Scan for the cell matching the given text and deliver its [X, Y] coordinate at center. 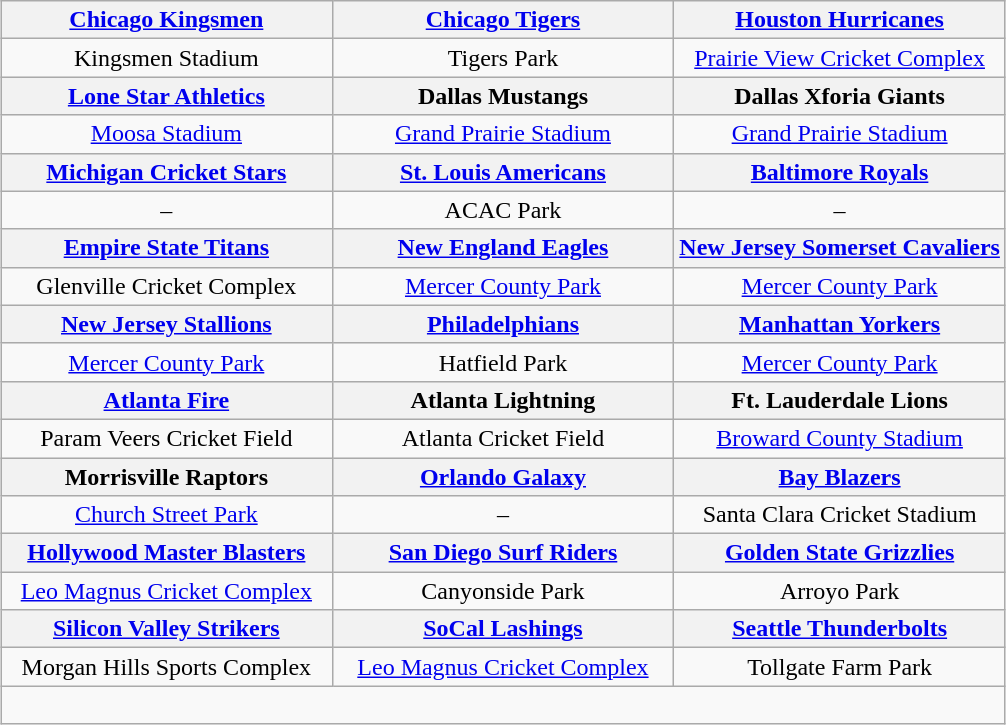
Moosa Stadium [167, 134]
Prairie View Cricket Complex [840, 58]
Manhattan Yorkers [840, 324]
Kingsmen Stadium [167, 58]
Orlando Galaxy [503, 477]
San Diego Surf Riders [503, 553]
Seattle Thunderbolts [840, 629]
Morrisville Raptors [167, 477]
Bay Blazers [840, 477]
New England Eagles [503, 248]
Arroyo Park [840, 591]
Chicago Tigers [503, 20]
Canyonside Park [503, 591]
Philadelphians [503, 324]
Broward County Stadium [840, 438]
Atlanta Cricket Field [503, 438]
Church Street Park [167, 515]
Chicago Kingsmen [167, 20]
Ft. Lauderdale Lions [840, 400]
Silicon Valley Strikers [167, 629]
Santa Clara Cricket Stadium [840, 515]
Lone Star Athletics [167, 96]
ACAC Park [503, 210]
SoCal Lashings [503, 629]
Morgan Hills Sports Complex [167, 667]
Baltimore Royals [840, 172]
Dallas Xforia Giants [840, 96]
Atlanta Fire [167, 400]
Dallas Mustangs [503, 96]
New Jersey Somerset Cavaliers [840, 248]
Empire State Titans [167, 248]
Michigan Cricket Stars [167, 172]
St. Louis Americans [503, 172]
Tigers Park [503, 58]
New Jersey Stallions [167, 324]
Tollgate Farm Park [840, 667]
Param Veers Cricket Field [167, 438]
Golden State Grizzlies [840, 553]
Hatfield Park [503, 362]
Houston Hurricanes [840, 20]
Glenville Cricket Complex [167, 286]
Hollywood Master Blasters [167, 553]
Atlanta Lightning [503, 400]
